Scan for the cell matching the given text and deliver its [x, y] coordinate at center. 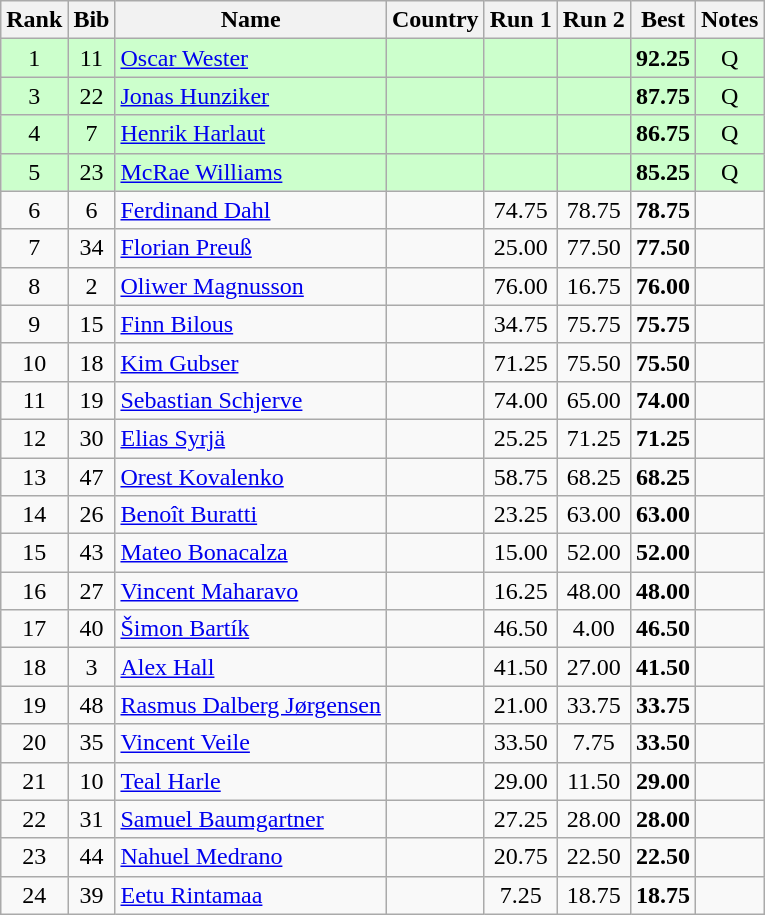
30 [92, 438]
Oliwer Magnusson [250, 286]
16.75 [594, 286]
Eetu Rintamaa [250, 895]
4.00 [594, 629]
Vincent Veile [250, 743]
Elias Syrjä [250, 438]
25.25 [520, 438]
21 [34, 781]
25.00 [520, 248]
Rank [34, 20]
48 [92, 705]
34.75 [520, 324]
Orest Kovalenko [250, 477]
20.75 [520, 857]
Alex Hall [250, 667]
47 [92, 477]
21.00 [520, 705]
Teal Harle [250, 781]
44 [92, 857]
Oscar Wester [250, 58]
16.25 [520, 591]
Run 2 [594, 20]
Sebastian Schjerve [250, 400]
65.00 [594, 400]
86.75 [662, 134]
11.50 [594, 781]
8 [34, 286]
Ferdinand Dahl [250, 210]
39 [92, 895]
20 [34, 743]
2 [92, 286]
87.75 [662, 96]
27.00 [594, 667]
Jonas Hunziker [250, 96]
92.25 [662, 58]
24 [34, 895]
Henrik Harlaut [250, 134]
13 [34, 477]
Best [662, 20]
4 [34, 134]
26 [92, 515]
Finn Bilous [250, 324]
43 [92, 553]
Mateo Bonacalza [250, 553]
31 [92, 819]
85.25 [662, 172]
74.75 [520, 210]
Vincent Maharavo [250, 591]
7.25 [520, 895]
7.75 [594, 743]
23.25 [520, 515]
Rasmus Dalberg Jørgensen [250, 705]
14 [34, 515]
12 [34, 438]
McRae Williams [250, 172]
58.75 [520, 477]
15.00 [520, 553]
Samuel Baumgartner [250, 819]
Benoît Buratti [250, 515]
9 [34, 324]
Name [250, 20]
1 [34, 58]
Bib [92, 20]
34 [92, 248]
Šimon Bartík [250, 629]
Notes [729, 20]
Country [435, 20]
17 [34, 629]
5 [34, 172]
35 [92, 743]
Kim Gubser [250, 362]
Run 1 [520, 20]
Florian Preuß [250, 248]
27.25 [520, 819]
Nahuel Medrano [250, 857]
40 [92, 629]
27 [92, 591]
16 [34, 591]
